Output the [X, Y] coordinate of the center of the cell containing the given text.  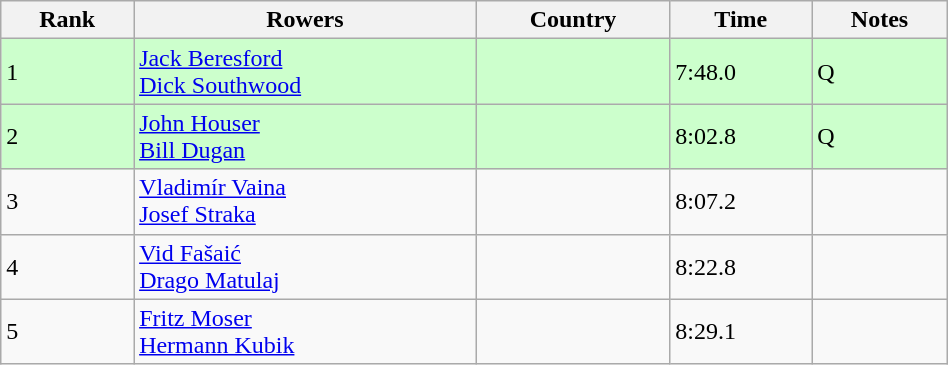
8:02.8 [741, 136]
Time [741, 20]
8:07.2 [741, 202]
3 [68, 202]
Country [573, 20]
1 [68, 72]
7:48.0 [741, 72]
4 [68, 266]
Jack BeresfordDick Southwood [306, 72]
2 [68, 136]
8:22.8 [741, 266]
Vladimír VainaJosef Straka [306, 202]
8:29.1 [741, 332]
Rowers [306, 20]
Vid FašaićDrago Matulaj [306, 266]
Fritz MoserHermann Kubik [306, 332]
John HouserBill Dugan [306, 136]
Rank [68, 20]
5 [68, 332]
Notes [880, 20]
